Identify which cell holds the provided text, then report its [x, y] central coordinate. 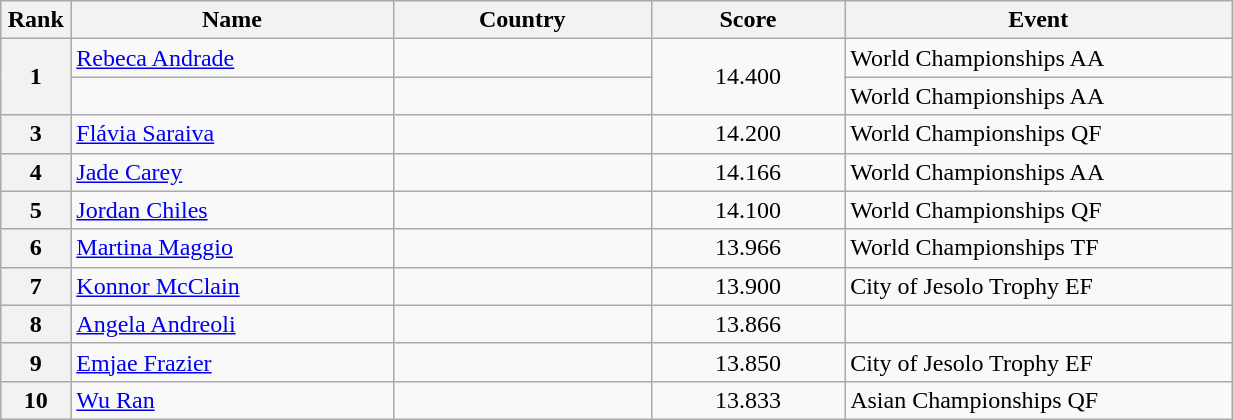
5 [36, 210]
Emjae Frazier [232, 362]
8 [36, 324]
Event [1038, 20]
Asian Championships QF [1038, 400]
7 [36, 286]
Flávia Saraiva [232, 134]
3 [36, 134]
14.200 [748, 134]
13.900 [748, 286]
Country [522, 20]
Wu Ran [232, 400]
1 [36, 77]
Score [748, 20]
13.850 [748, 362]
14.166 [748, 172]
World Championships TF [1038, 248]
4 [36, 172]
10 [36, 400]
13.966 [748, 248]
Name [232, 20]
14.100 [748, 210]
13.866 [748, 324]
13.833 [748, 400]
6 [36, 248]
Martina Maggio [232, 248]
Jordan Chiles [232, 210]
Rebeca Andrade [232, 58]
9 [36, 362]
Angela Andreoli [232, 324]
14.400 [748, 77]
Jade Carey [232, 172]
Rank [36, 20]
Konnor McClain [232, 286]
